From the cell containing the given text, extract its center point as [X, Y] coordinate. 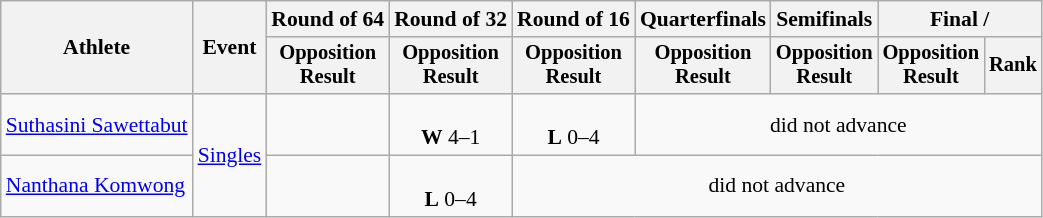
Nanthana Komwong [97, 186]
Final / [960, 19]
Event [230, 48]
Semifinals [824, 19]
Round of 16 [574, 19]
Round of 32 [450, 19]
Round of 64 [328, 19]
Suthasini Sawettabut [97, 124]
Athlete [97, 48]
Rank [1013, 66]
W 4–1 [450, 124]
Quarterfinals [703, 19]
Singles [230, 155]
